Pinpoint the cell where the given text exists, returning its [x, y] midpoint coordinate. 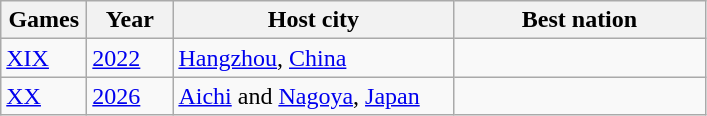
Best nation [580, 20]
Aichi and Nagoya, Japan [314, 96]
Year [130, 20]
XIX [44, 58]
XX [44, 96]
2022 [130, 58]
Host city [314, 20]
Hangzhou, China [314, 58]
Games [44, 20]
2026 [130, 96]
